Determine the (X, Y) coordinate at the center of the cell enclosing the given text.  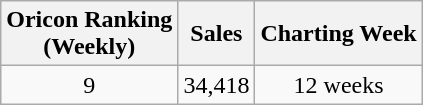
Oricon Ranking(Weekly) (90, 34)
9 (90, 85)
Charting Week (338, 34)
12 weeks (338, 85)
34,418 (216, 85)
Sales (216, 34)
